Search for the cell housing the specified text and yield its [X, Y] center coordinate. 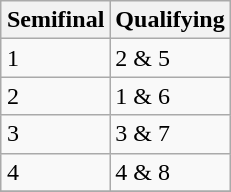
4 & 8 [170, 172]
Qualifying [170, 20]
4 [55, 172]
2 & 5 [170, 58]
2 [55, 96]
3 & 7 [170, 134]
Semifinal [55, 20]
1 [55, 58]
1 & 6 [170, 96]
3 [55, 134]
